Scan for the cell matching the given text and deliver its [X, Y] coordinate at center. 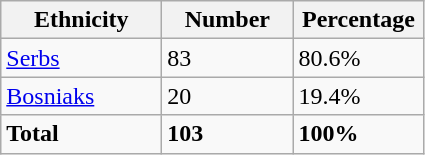
Total [82, 134]
80.6% [358, 58]
100% [358, 134]
19.4% [358, 96]
Bosniaks [82, 96]
Percentage [358, 20]
20 [228, 96]
103 [228, 134]
Ethnicity [82, 20]
Serbs [82, 58]
83 [228, 58]
Number [228, 20]
